Locate the cell with the specified text and output its [X, Y] center coordinate. 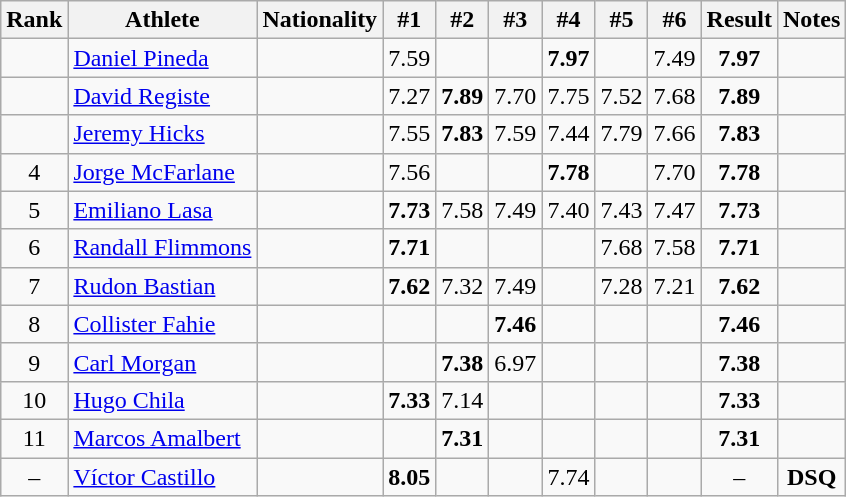
Hugo Chila [162, 400]
#6 [674, 20]
4 [34, 172]
Jorge McFarlane [162, 172]
7.32 [462, 286]
6 [34, 248]
#4 [568, 20]
7 [34, 286]
DSQ [811, 477]
Rudon Bastian [162, 286]
Result [739, 20]
Marcos Amalbert [162, 438]
7.43 [622, 210]
Víctor Castillo [162, 477]
7.47 [674, 210]
#2 [462, 20]
11 [34, 438]
7.40 [568, 210]
Daniel Pineda [162, 58]
7.27 [410, 96]
7.79 [622, 134]
Emiliano Lasa [162, 210]
7.74 [568, 477]
#3 [516, 20]
#1 [410, 20]
7.21 [674, 286]
7.66 [674, 134]
Randall Flimmons [162, 248]
David Registe [162, 96]
7.44 [568, 134]
7.52 [622, 96]
Notes [811, 20]
7.55 [410, 134]
7.75 [568, 96]
8 [34, 324]
5 [34, 210]
#5 [622, 20]
8.05 [410, 477]
Carl Morgan [162, 362]
Nationality [320, 20]
Rank [34, 20]
7.56 [410, 172]
6.97 [516, 362]
Collister Fahie [162, 324]
Jeremy Hicks [162, 134]
10 [34, 400]
Athlete [162, 20]
9 [34, 362]
7.14 [462, 400]
7.28 [622, 286]
